For the text-containing cell, return its midpoint in [x, y] coordinate format. 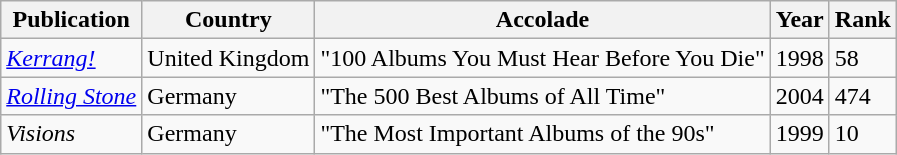
1998 [800, 58]
"100 Albums You Must Hear Before You Die" [542, 58]
Accolade [542, 20]
"The 500 Best Albums of All Time" [542, 96]
58 [862, 58]
Visions [72, 134]
1999 [800, 134]
2004 [800, 96]
10 [862, 134]
Year [800, 20]
Rank [862, 20]
Publication [72, 20]
"The Most Important Albums of the 90s" [542, 134]
Kerrang! [72, 58]
Country [228, 20]
United Kingdom [228, 58]
474 [862, 96]
Rolling Stone [72, 96]
